Return the [X, Y] coordinate for the center point of the cell that contains the specified text.  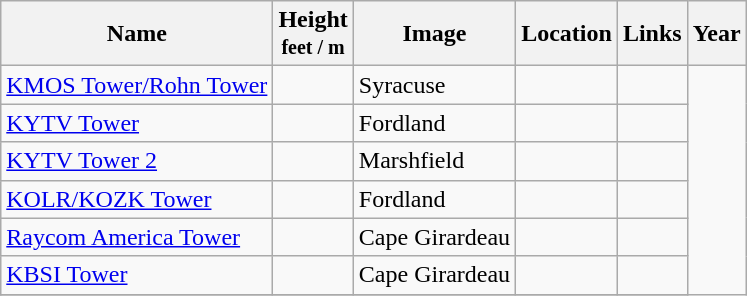
KYTV Tower 2 [137, 161]
Heightfeet / m [313, 34]
KYTV Tower [137, 123]
Location [567, 34]
Links [652, 34]
KOLR/KOZK Tower [137, 199]
Year [716, 34]
KMOS Tower/Rohn Tower [137, 85]
Name [137, 34]
Syracuse [434, 85]
Marshfield [434, 161]
Raycom America Tower [137, 237]
Image [434, 34]
KBSI Tower [137, 275]
